Locate the cell with the specified text and output its [X, Y] center coordinate. 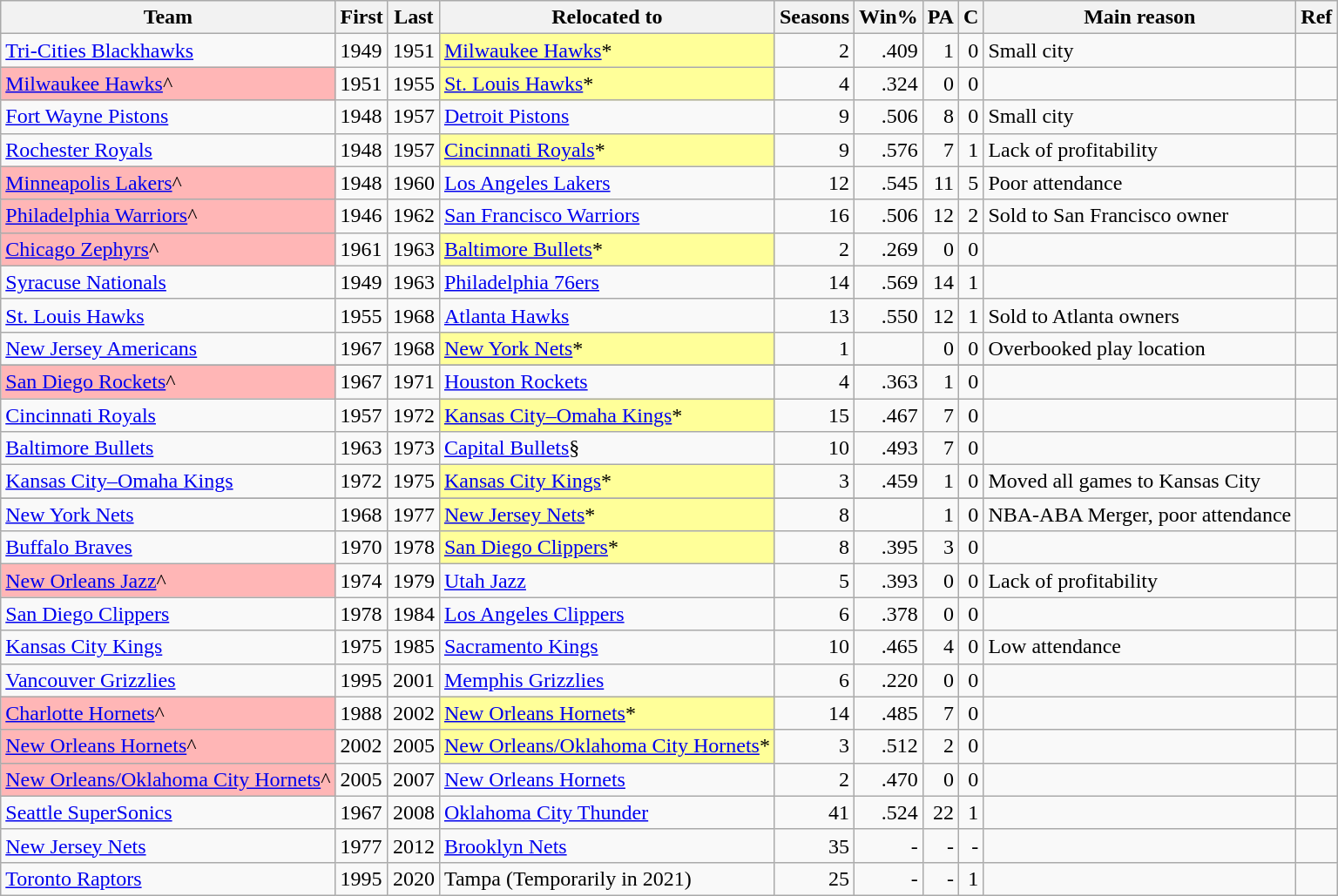
New Orleans Hornets* [606, 713]
New York Nets* [606, 348]
13 [814, 315]
San Francisco Warriors [606, 216]
1984 [413, 614]
Capital Bullets§ [606, 448]
22 [941, 812]
Last [413, 17]
St. Louis Hawks [168, 315]
Los Angeles Clippers [606, 614]
Atlanta Hawks [606, 315]
.493 [889, 448]
St. Louis Hawks* [606, 84]
Cincinnati Royals [168, 415]
Sacramento Kings [606, 647]
Oklahoma City Thunder [606, 812]
Relocated to [606, 17]
Fort Wayne Pistons [168, 117]
San Diego Clippers* [606, 548]
2012 [413, 845]
1970 [362, 548]
New Orleans Hornets [606, 779]
.512 [889, 746]
Brooklyn Nets [606, 845]
.363 [889, 381]
.550 [889, 315]
Minneapolis Lakers^ [168, 183]
.459 [889, 482]
Charlotte Hornets^ [168, 713]
Toronto Raptors [168, 879]
1971 [413, 381]
41 [814, 812]
1961 [362, 249]
Kansas City Kings* [606, 482]
Baltimore Bullets* [606, 249]
.467 [889, 415]
.524 [889, 812]
.465 [889, 647]
Cincinnati Royals* [606, 150]
Philadelphia 76ers [606, 282]
Los Angeles Lakers [606, 183]
.378 [889, 614]
Tampa (Temporarily in 2021) [606, 879]
35 [814, 845]
.470 [889, 779]
1979 [413, 581]
C [970, 17]
Milwaukee Hawks^ [168, 84]
Rochester Royals [168, 150]
Kansas City–Omaha Kings* [606, 415]
Vancouver Grizzlies [168, 680]
New Orleans Jazz^ [168, 581]
Utah Jazz [606, 581]
2020 [413, 879]
.569 [889, 282]
New Jersey Nets [168, 845]
New Jersey Nets* [606, 515]
Low attendance [1139, 647]
Team [168, 17]
.576 [889, 150]
New Orleans/Oklahoma City Hornets* [606, 746]
New Orleans/Oklahoma City Hornets^ [168, 779]
1988 [362, 713]
New Orleans Hornets^ [168, 746]
Baltimore Bullets [168, 448]
.395 [889, 548]
Detroit Pistons [606, 117]
.220 [889, 680]
1946 [362, 216]
Memphis Grizzlies [606, 680]
San Diego Rockets^ [168, 381]
Main reason [1139, 17]
1962 [413, 216]
Sold to Atlanta owners [1139, 315]
Syracuse Nationals [168, 282]
Tri-Cities Blackhawks [168, 51]
.324 [889, 84]
Sold to San Francisco owner [1139, 216]
Houston Rockets [606, 381]
Milwaukee Hawks* [606, 51]
15 [814, 415]
Ref [1317, 17]
Poor attendance [1139, 183]
25 [814, 879]
Seattle SuperSonics [168, 812]
Win% [889, 17]
2001 [413, 680]
2007 [413, 779]
Buffalo Braves [168, 548]
2008 [413, 812]
New Jersey Americans [168, 348]
NBA-ABA Merger, poor attendance [1139, 515]
Kansas City Kings [168, 647]
Seasons [814, 17]
11 [941, 183]
1960 [413, 183]
.485 [889, 713]
San Diego Clippers [168, 614]
Philadelphia Warriors^ [168, 216]
.393 [889, 581]
First [362, 17]
.269 [889, 249]
16 [814, 216]
Moved all games to Kansas City [1139, 482]
PA [941, 17]
Chicago Zephyrs^ [168, 249]
.409 [889, 51]
New York Nets [168, 515]
1974 [362, 581]
1973 [413, 448]
1985 [413, 647]
Overbooked play location [1139, 348]
.545 [889, 183]
Kansas City–Omaha Kings [168, 482]
